Return (x, y) of the center of cell containing provided text 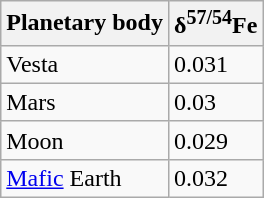
Mars (85, 102)
δ57/54Fe (215, 24)
Vesta (85, 64)
Mafic Earth (85, 178)
0.031 (215, 64)
Moon (85, 140)
0.03 (215, 102)
0.029 (215, 140)
0.032 (215, 178)
Planetary body (85, 24)
